For the text-containing cell, return its midpoint in [x, y] coordinate format. 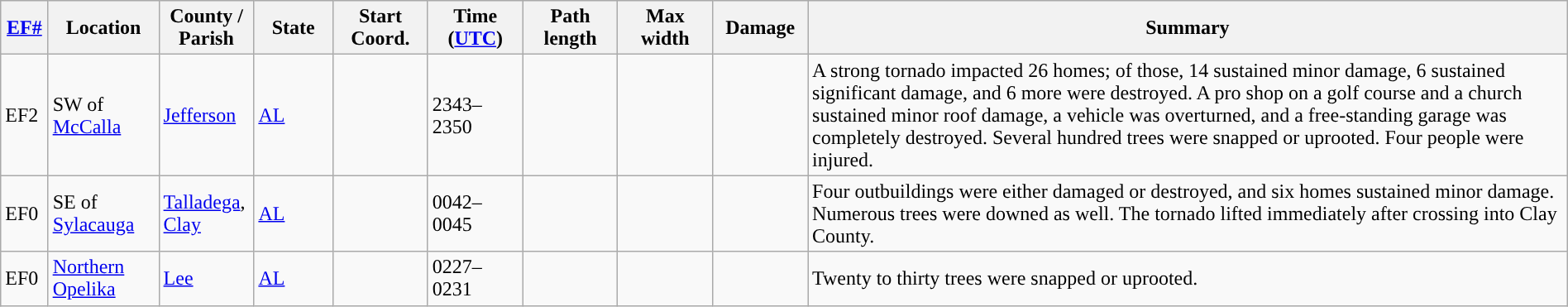
0227–0231 [475, 278]
Lee [207, 278]
Jefferson [207, 115]
SE of Sylacauga [103, 213]
Twenty to thirty trees were snapped or uprooted. [1188, 278]
EF# [25, 28]
Location [103, 28]
Summary [1188, 28]
EF2 [25, 115]
2343–2350 [475, 115]
County / Parish [207, 28]
State [294, 28]
Start Coord. [380, 28]
Path length [571, 28]
Damage [761, 28]
0042–0045 [475, 213]
Talladega, Clay [207, 213]
SW of McCalla [103, 115]
Max width [665, 28]
Northern Opelika [103, 278]
Time (UTC) [475, 28]
